From the cell containing the given text, extract its center point as (X, Y) coordinate. 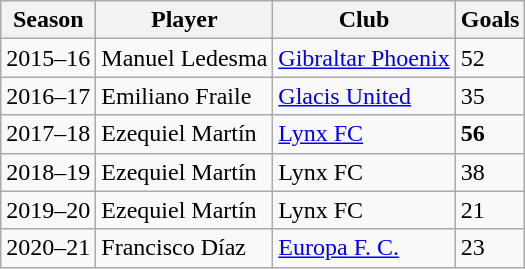
2019–20 (48, 210)
21 (490, 210)
35 (490, 96)
2015–16 (48, 58)
2018–19 (48, 172)
23 (490, 248)
52 (490, 58)
Manuel Ledesma (184, 58)
2017–18 (48, 134)
2016–17 (48, 96)
38 (490, 172)
Emiliano Fraile (184, 96)
Francisco Díaz (184, 248)
Glacis United (364, 96)
Gibraltar Phoenix (364, 58)
56 (490, 134)
Player (184, 20)
Europa F. C. (364, 248)
Club (364, 20)
Season (48, 20)
2020–21 (48, 248)
Goals (490, 20)
